Identify which cell holds the provided text, then report its (x, y) central coordinate. 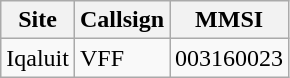
VFF (122, 58)
Callsign (122, 20)
003160023 (230, 58)
Iqaluit (38, 58)
MMSI (230, 20)
Site (38, 20)
